From the cell containing the given text, extract its center point as (x, y) coordinate. 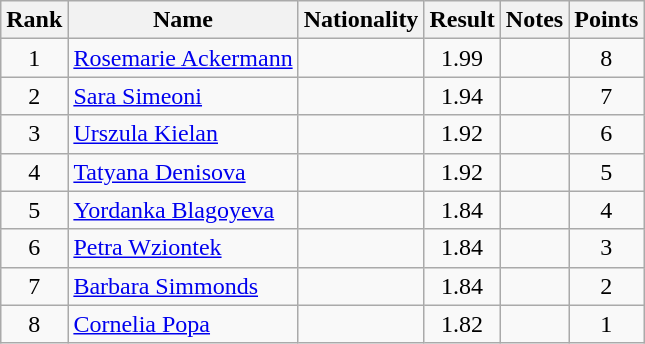
1.82 (462, 324)
Tatyana Denisova (183, 172)
Notes (534, 20)
Barbara Simmonds (183, 286)
Result (462, 20)
Nationality (361, 20)
1.94 (462, 96)
Petra Wziontek (183, 248)
Yordanka Blagoyeva (183, 210)
Cornelia Popa (183, 324)
Rosemarie Ackermann (183, 58)
Name (183, 20)
Rank (34, 20)
Urszula Kielan (183, 134)
Sara Simeoni (183, 96)
1.99 (462, 58)
Points (606, 20)
